Find where the given text appears and provide that cell's center as [x, y] coordinate. 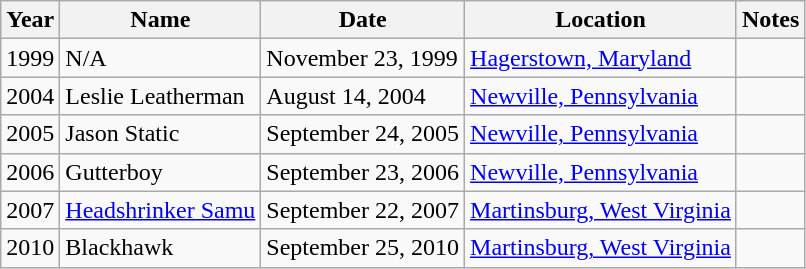
September 23, 2006 [363, 172]
September 25, 2010 [363, 248]
Leslie Leatherman [160, 96]
September 22, 2007 [363, 210]
2010 [30, 248]
September 24, 2005 [363, 134]
Hagerstown, Maryland [601, 58]
November 23, 1999 [363, 58]
N/A [160, 58]
August 14, 2004 [363, 96]
Jason Static [160, 134]
2006 [30, 172]
2007 [30, 210]
Blackhawk [160, 248]
Gutterboy [160, 172]
Year [30, 20]
2004 [30, 96]
Notes [770, 20]
Location [601, 20]
Name [160, 20]
1999 [30, 58]
Headshrinker Samu [160, 210]
Date [363, 20]
2005 [30, 134]
